Locate the cell with the specified text and output its (x, y) center coordinate. 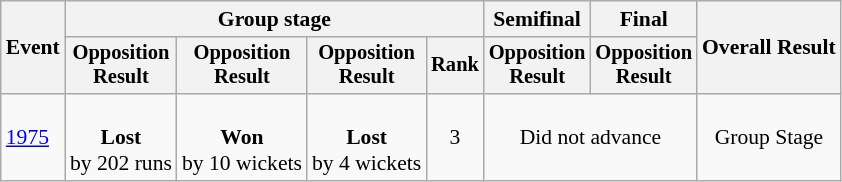
Group stage (274, 19)
Rank (455, 66)
Final (644, 19)
Won by 10 wickets (242, 138)
Event (33, 48)
3 (455, 138)
Group Stage (769, 138)
Did not advance (590, 138)
Lost by 202 runs (121, 138)
Semifinal (538, 19)
1975 (33, 138)
Overall Result (769, 48)
Lost by 4 wickets (366, 138)
